Output the [x, y] coordinate of the center of the cell containing the given text.  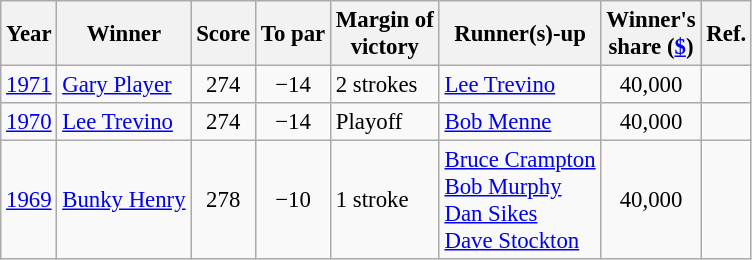
Ref. [726, 34]
To par [292, 34]
−10 [292, 200]
Score [224, 34]
1 stroke [384, 200]
1970 [29, 122]
Bruce Crampton Bob Murphy Dan Sikes Dave Stockton [520, 200]
Gary Player [124, 85]
Winner'sshare ($) [651, 34]
1971 [29, 85]
278 [224, 200]
1969 [29, 200]
Winner [124, 34]
2 strokes [384, 85]
Bob Menne [520, 122]
Bunky Henry [124, 200]
Playoff [384, 122]
Year [29, 34]
Runner(s)-up [520, 34]
Margin ofvictory [384, 34]
